Return the [x, y] coordinate for the center point of the cell that contains the specified text.  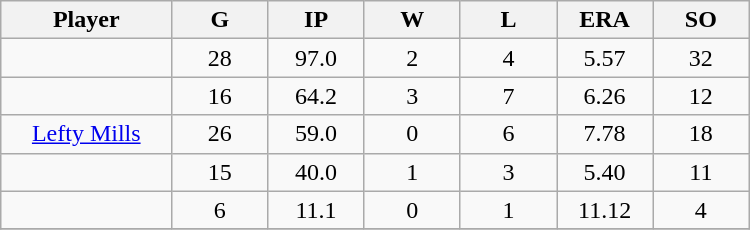
7.78 [605, 134]
59.0 [316, 134]
18 [701, 134]
Player [86, 20]
5.57 [605, 58]
W [412, 20]
7 [508, 96]
32 [701, 58]
12 [701, 96]
11 [701, 172]
40.0 [316, 172]
16 [220, 96]
5.40 [605, 172]
26 [220, 134]
11.1 [316, 210]
L [508, 20]
SO [701, 20]
28 [220, 58]
Lefty Mills [86, 134]
G [220, 20]
15 [220, 172]
ERA [605, 20]
IP [316, 20]
6.26 [605, 96]
64.2 [316, 96]
11.12 [605, 210]
2 [412, 58]
97.0 [316, 58]
